Detect which cell encompasses the target text, then output its (x, y) center coordinate. 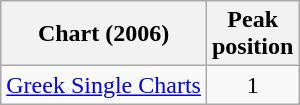
Chart (2006) (104, 34)
1 (252, 85)
Greek Single Charts (104, 85)
Peakposition (252, 34)
